Scan for the cell matching the given text and deliver its (x, y) coordinate at center. 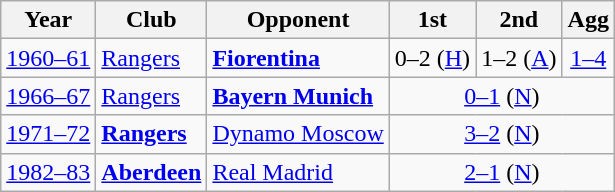
1–4 (588, 58)
Club (152, 20)
Dynamo Moscow (298, 134)
1960–61 (48, 58)
1982–83 (48, 172)
Year (48, 20)
1966–67 (48, 96)
2nd (519, 20)
1971–72 (48, 134)
1st (432, 20)
3–2 (N) (502, 134)
Bayern Munich (298, 96)
0–1 (N) (502, 96)
2–1 (N) (502, 172)
Opponent (298, 20)
0–2 (H) (432, 58)
Agg (588, 20)
1–2 (A) (519, 58)
Real Madrid (298, 172)
Aberdeen (152, 172)
Fiorentina (298, 58)
